Locate the cell with the specified text and output its (X, Y) center coordinate. 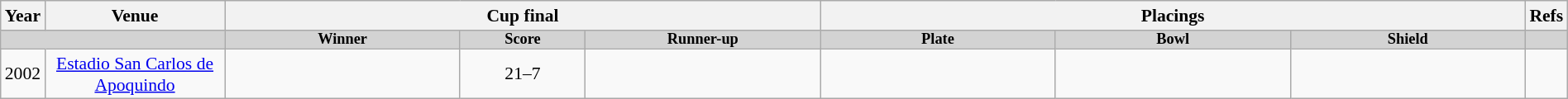
21–7 (523, 74)
Refs (1546, 16)
Shield (1408, 40)
Score (523, 40)
Winner (342, 40)
Cup final (523, 16)
Year (23, 16)
Plate (938, 40)
Bowl (1173, 40)
2002 (23, 74)
Runner-up (703, 40)
Estadio San Carlos de Apoquindo (135, 74)
Venue (135, 16)
Placings (1173, 16)
